Provide the [X, Y] coordinate of the cell's center where the given text is located.  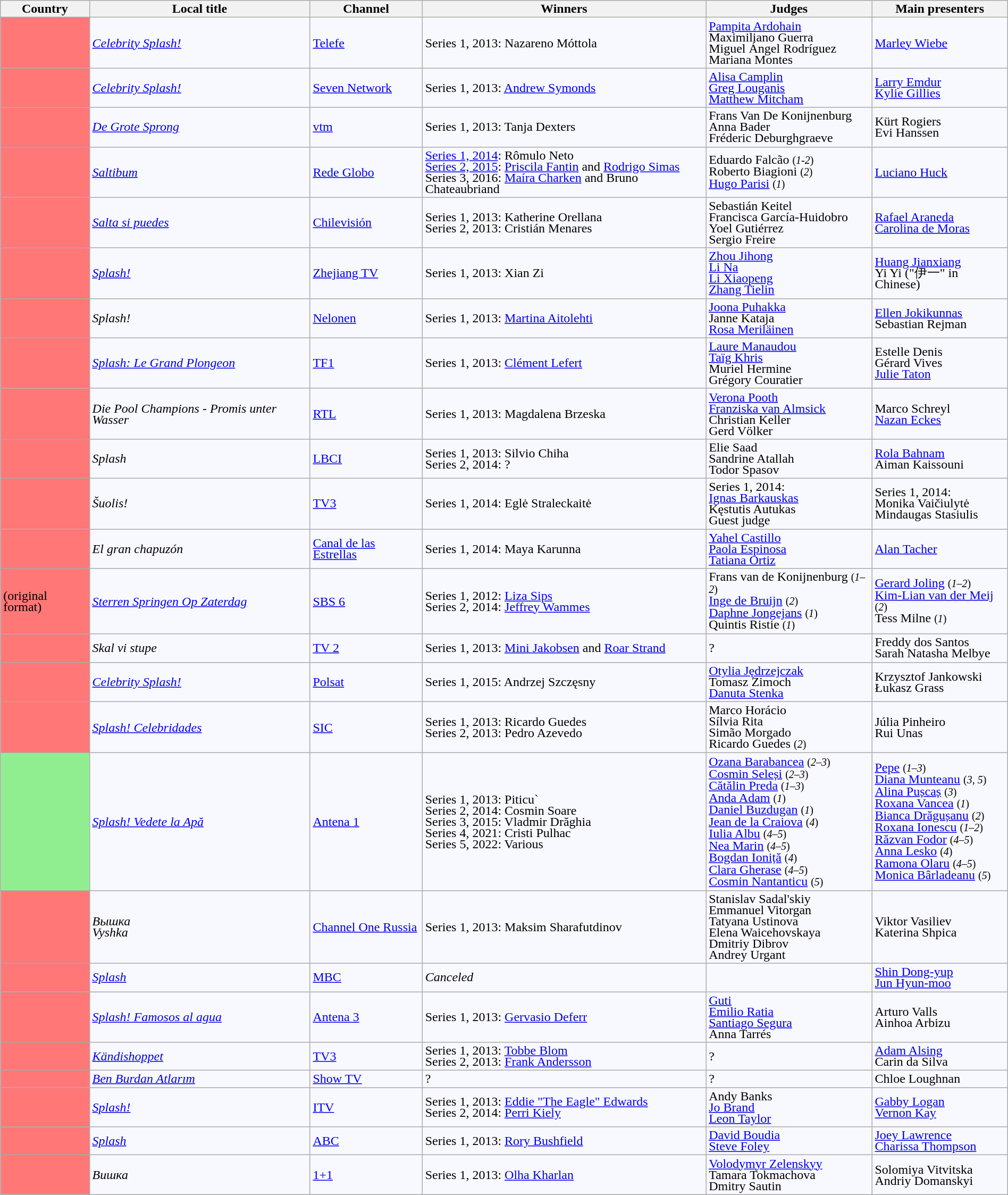
1+1 [366, 1175]
Chilevisión [366, 222]
Series 1, 2013: Maksim Sharafutdinov [564, 926]
Frans Van De KonijnenburgAnna BaderFréderic Deburghgraeve [789, 127]
Gerard Joling (1–2)Kim-Lian van der Meij (2)Tess Milne (1) [940, 601]
Stanislav Sadal'skiyEmmanuel VitorganTatyana UstinovaElena WaicehovskayaDmitriy DibrovAndrey Urgant [789, 926]
Series 1, 2013: Tobbe BlomSeries 2, 2013: Frank Andersson [564, 1056]
Zhejiang TV [366, 273]
Kändishoppet [200, 1056]
Alisa CamplinGreg LouganisMatthew Mitcham [789, 88]
De Grote Sprong [200, 127]
Gabby LoganVernon Kay [940, 1107]
Series 1, 2014: Rômulo NetoSeries 2, 2015: Priscila Fantin and Rodrigo SimasSeries 3, 2016: Maíra Charken and Bruno Chateaubriand [564, 172]
Series 1, 2013: Nazareno Móttola [564, 43]
Series 1, 2012: Liza SipsSeries 2, 2014: Jeffrey Wammes [564, 601]
Вишка [200, 1175]
Šuolis! [200, 503]
Zhou JihongLi NaLi XiaopengZhang Tielin [789, 273]
Splash: Le Grand Plongeon [200, 363]
Arturo VallsAinhoa Arbizu [940, 1017]
Series 1, 2014: Ignas BarkauskasKęstutis AutukasGuest judge [789, 503]
Laure ManaudouTaïg KhrisMuriel HermineGrégory Couratier [789, 363]
Series 1, 2013: Mini Jakobsen and Roar Strand [564, 648]
ITV [366, 1107]
Huang JianxiangYi Yi ("伊一" in Chinese) [940, 273]
Judges [789, 9]
GutiEmilio RatiaSantiago SeguraAnna Tarrés [789, 1017]
Series 1, 2015: Andrzej Szczęsny [564, 682]
Series 1, 2013: Katherine OrellanaSeries 2, 2013: Cristián Menares [564, 222]
ABC [366, 1141]
Show TV [366, 1079]
Polsat [366, 682]
Series 1, 2013: Magdalena Brzeska [564, 414]
Rede Globo [366, 172]
Estelle DenisGérard VivesJulie Taton [940, 363]
Series 1, 2013: Silvio ChihaSeries 2, 2014: ? [564, 458]
Ellen JokikunnasSebastian Rejman [940, 318]
Krzysztof JankowskiŁukasz Grass [940, 682]
ВышкаVyshka [200, 926]
Eduardo Falcão (1-2) Roberto Biagioni (2)Hugo Parisi (1) [789, 172]
Sterren Springen Op Zaterdag [200, 601]
Telefe [366, 43]
Chloe Loughnan [940, 1079]
Larry EmdurKylie Gillies [940, 88]
MBC [366, 977]
Joey LawrenceCharissa Thompson [940, 1141]
Series 1, 2013: Ricardo GuedesSeries 2, 2013: Pedro Azevedo [564, 728]
LBCI [366, 458]
Seven Network [366, 88]
Shin Dong-yup Jun Hyun-moo [940, 977]
Local title [200, 9]
SIC [366, 728]
Series 1, 2013: Clément Lefert [564, 363]
Splash! Famosos al agua [200, 1017]
Series 1, 2013: Martina Aitolehti [564, 318]
Canceled [564, 977]
TV 2 [366, 648]
Series 1, 2013: Olha Kharlan [564, 1175]
(original format) [45, 601]
Andy BanksJo BrandLeon Taylor [789, 1107]
Series 1, 2013: Gervasio Deferr [564, 1017]
Rola BahnamAiman Kaissouni [940, 458]
Otylia JędrzejczakTomasz ZimochDanuta Stenka [789, 682]
Series 1, 2014: Monika VaičiulytėMindaugas Stasiulis [940, 503]
Series 1, 2013: Tanja Dexters [564, 127]
Canal de las Estrellas [366, 548]
Pampita ArdohainMaximiliano GuerraMiguel Ángel Rodríguez Mariana Montes [789, 43]
TF1 [366, 363]
Die Pool Champions - Promis unter Wasser [200, 414]
SBS 6 [366, 601]
Yahel CastilloPaola EspinosaTatiana Ortiz [789, 548]
Series 1, 2013: Xian Zi [564, 273]
Freddy dos SantosSarah Natasha Melbye [940, 648]
Series 1, 2013: Andrew Symonds [564, 88]
Rafael AranedaCarolina de Moras [940, 222]
Main presenters [940, 9]
Saltibum [200, 172]
Channel One Russia [366, 926]
Elie SaadSandrine AtallahTodor Spasov [789, 458]
RTL [366, 414]
Júlia PinheiroRui Unas [940, 728]
Winners [564, 9]
Marley Wiebe [940, 43]
Splash! Vedete la Apă [200, 822]
Series 1, 2013: Eddie "The Eagle" EdwardsSeries 2, 2014: Perri Kiely [564, 1107]
Series 1, 2013: Rory Bushfield [564, 1141]
Antena 3 [366, 1017]
Frans van de Konijnenburg (1–2)Inge de Bruijn (2)Daphne Jongejans (1)Quintis Ristie (1) [789, 601]
Kürt RogiersEvi Hanssen [940, 127]
Series 1, 2014: Maya Karunna [564, 548]
Marco HorácioSílvia RitaSimão MorgadoRicardo Guedes (2) [789, 728]
Viktor VasilievKaterina Shpica [940, 926]
Volodymyr ZelenskyyTamara TokmachovaDmitry Sautin [789, 1175]
Joona PuhakkaJanne KatajaRosa Meriläinen [789, 318]
Channel [366, 9]
Splash! Celebridades [200, 728]
Antena 1 [366, 822]
Luciano Huck [940, 172]
Skal vi stupe [200, 648]
Marco SchreylNazan Eckes [940, 414]
Sebastián KeitelFrancisca García-HuidobroYoel GutiérrezSergio Freire [789, 222]
vtm [366, 127]
Series 1, 2014: Eglė Straleckaitė [564, 503]
Alan Tacher [940, 548]
El gran chapuzón [200, 548]
Series 1, 2013: Piticu`Series 2, 2014: Cosmin SoareSeries 3, 2015: Vladmir DrăghiaSeries 4, 2021: Cristi PulhacSeries 5, 2022: Various [564, 822]
Solomiya VitvitskaAndriy Domanskyi [940, 1175]
Adam AlsingCarin da Silva [940, 1056]
Ben Burdan Atlarım [200, 1079]
Verona PoothFranziska van AlmsickChristian KellerGerd Völker [789, 414]
David BoudiaSteve Foley [789, 1141]
Nelonen [366, 318]
Salta si puedes [200, 222]
Country [45, 9]
